Find where the given text appears and provide that cell's center as [X, Y] coordinate. 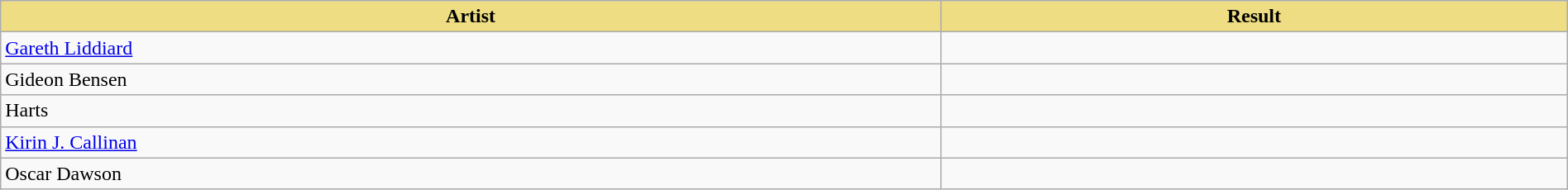
Harts [471, 111]
Kirin J. Callinan [471, 142]
Oscar Dawson [471, 173]
Gareth Liddiard [471, 48]
Result [1254, 17]
Artist [471, 17]
Gideon Bensen [471, 79]
